Find where the given text appears and provide that cell's center as [x, y] coordinate. 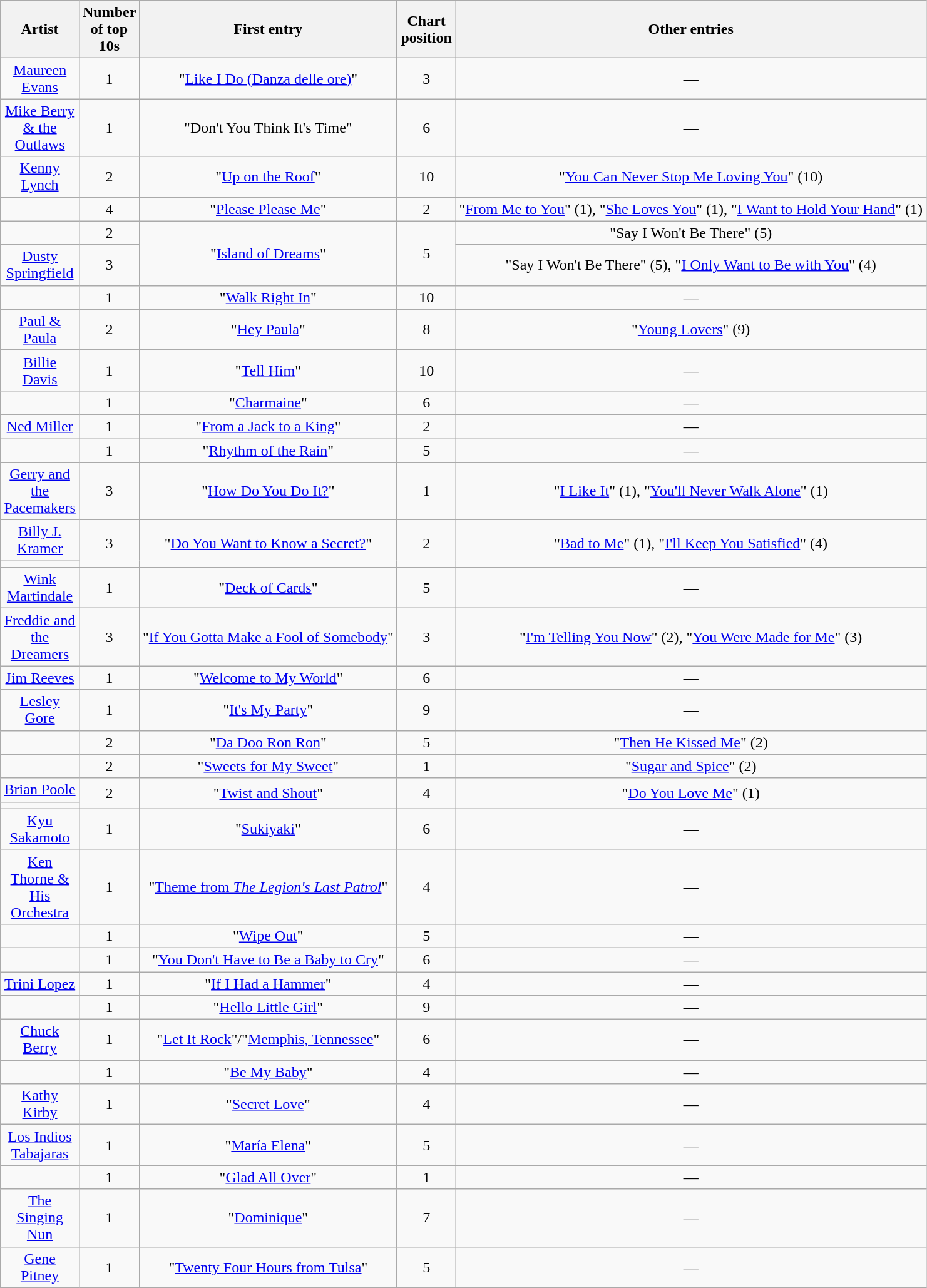
Number of top 10s [109, 29]
Gerry and the Pacemakers [40, 491]
"Glad All Over" [268, 1177]
Other entries [691, 29]
"Then He Kissed Me" (2) [691, 742]
"You Can Never Stop Me Loving You" (10) [691, 176]
"Up on the Roof" [268, 176]
"I Like It" (1), "You'll Never Walk Alone" (1) [691, 491]
"Please Please Me" [268, 209]
Jim Reeves [40, 678]
"Dominique" [268, 1218]
Los Indios Tabajaras [40, 1145]
"You Don't Have to Be a Baby to Cry" [268, 959]
"Sugar and Spice" (2) [691, 766]
Artist [40, 29]
"Sukiyaki" [268, 829]
"Sweets for My Sweet" [268, 766]
"Like I Do (Danza delle ore)" [268, 79]
Gene Pitney [40, 1267]
"Say I Won't Be There" (5), "I Only Want to Be with You" (4) [691, 265]
Dusty Springfield [40, 265]
Chuck Berry [40, 1040]
Ned Miller [40, 426]
Trini Lopez [40, 983]
"Twenty Four Hours from Tulsa" [268, 1267]
"Let It Rock"/"Memphis, Tennessee" [268, 1040]
"Charmaine" [268, 402]
"Young Lovers" (9) [691, 329]
"It's My Party" [268, 710]
"If You Gotta Make a Fool of Somebody" [268, 637]
The Singing Nun [40, 1218]
First entry [268, 29]
"Twist and Shout" [268, 794]
Ken Thorne & His Orchestra [40, 886]
Wink Martindale [40, 588]
"Rhythm of the Rain" [268, 450]
"Secret Love" [268, 1104]
8 [426, 329]
Kenny Lynch [40, 176]
"I'm Telling You Now" (2), "You Were Made for Me" (3) [691, 637]
"Theme from The Legion's Last Patrol" [268, 886]
"Tell Him" [268, 371]
"Hello Little Girl" [268, 1008]
"Bad to Me" (1), "I'll Keep You Satisfied" (4) [691, 544]
Lesley Gore [40, 710]
Maureen Evans [40, 79]
Freddie and the Dreamers [40, 637]
Kyu Sakamoto [40, 829]
"Do You Want to Know a Secret?" [268, 544]
Mike Berry & the Outlaws [40, 128]
"Don't You Think It's Time" [268, 128]
Kathy Kirby [40, 1104]
Chart position [426, 29]
"Be My Baby" [268, 1072]
"From a Jack to a King" [268, 426]
7 [426, 1218]
"Island of Dreams" [268, 253]
"Wipe Out" [268, 936]
"Da Doo Ron Ron" [268, 742]
"If I Had a Hammer" [268, 983]
"Hey Paula" [268, 329]
Paul & Paula [40, 329]
Billy J. Kramer [40, 541]
"Walk Right In" [268, 297]
"How Do You Do It?" [268, 491]
"Deck of Cards" [268, 588]
Brian Poole [40, 790]
"María Elena" [268, 1145]
"Welcome to My World" [268, 678]
Billie Davis [40, 371]
"Do You Love Me" (1) [691, 794]
"Say I Won't Be There" (5) [691, 233]
"From Me to You" (1), "She Loves You" (1), "I Want to Hold Your Hand" (1) [691, 209]
